For the text-containing cell, return its midpoint in (X, Y) coordinate format. 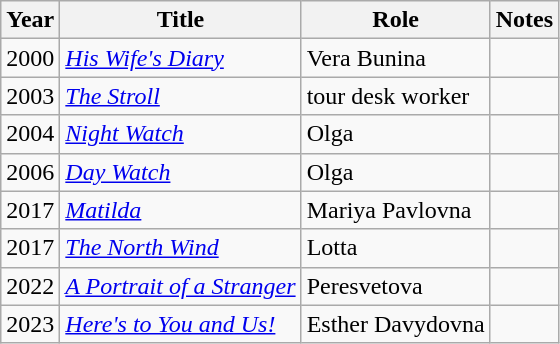
Vera Bunina (396, 58)
2000 (30, 58)
The North Wind (180, 248)
The Stroll (180, 96)
2003 (30, 96)
2022 (30, 286)
Notes (524, 20)
Year (30, 20)
A Portrait of a Stranger (180, 286)
Here's to You and Us! (180, 324)
tour desk worker (396, 96)
Mariya Pavlovna (396, 210)
His Wife's Diary (180, 58)
2006 (30, 172)
Night Watch (180, 134)
Day Watch (180, 172)
2004 (30, 134)
Title (180, 20)
Matilda (180, 210)
Role (396, 20)
2023 (30, 324)
Lotta (396, 248)
Esther Davydovna (396, 324)
Peresvetova (396, 286)
